Output the [X, Y] coordinate of the center of the cell containing the given text.  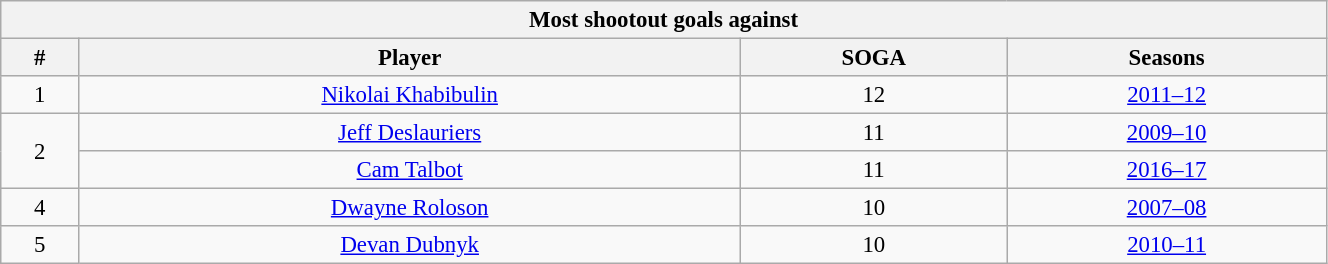
12 [874, 95]
2011–12 [1167, 95]
Seasons [1167, 58]
2009–10 [1167, 133]
1 [40, 95]
Devan Dubnyk [410, 245]
2 [40, 152]
Player [410, 58]
2007–08 [1167, 208]
Nikolai Khabibulin [410, 95]
# [40, 58]
Cam Talbot [410, 170]
5 [40, 245]
2010–11 [1167, 245]
4 [40, 208]
Dwayne Roloson [410, 208]
SOGA [874, 58]
Most shootout goals against [664, 20]
Jeff Deslauriers [410, 133]
2016–17 [1167, 170]
